Detect which cell encompasses the target text, then output its [x, y] center coordinate. 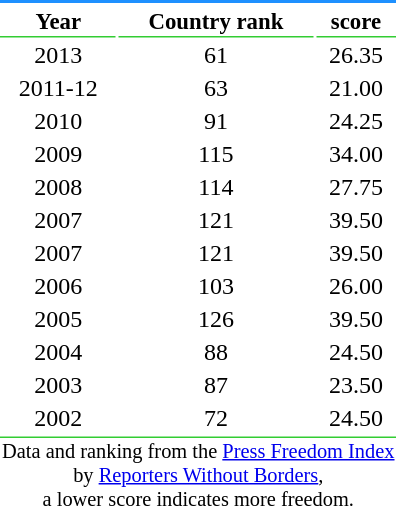
2006 [58, 287]
score [356, 22]
126 [216, 319]
2005 [58, 319]
87 [216, 385]
24.25 [356, 121]
72 [216, 419]
91 [216, 121]
103 [216, 287]
88 [216, 353]
26.35 [356, 55]
2011-12 [58, 89]
114 [216, 187]
34.00 [356, 155]
63 [216, 89]
23.50 [356, 385]
2003 [58, 385]
2010 [58, 121]
115 [216, 155]
Country rank [216, 22]
Year [58, 22]
2009 [58, 155]
2008 [58, 187]
61 [216, 55]
2004 [58, 353]
26.00 [356, 287]
2002 [58, 419]
21.00 [356, 89]
2013 [58, 55]
27.75 [356, 187]
